Detect which cell encompasses the target text, then output its [X, Y] center coordinate. 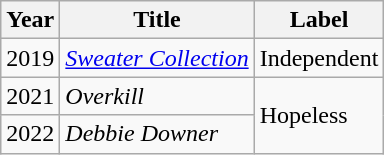
Sweater Collection [157, 58]
Independent [319, 58]
Title [157, 20]
2022 [30, 134]
Year [30, 20]
Hopeless [319, 115]
Overkill [157, 96]
2021 [30, 96]
2019 [30, 58]
Label [319, 20]
Debbie Downer [157, 134]
